Pinpoint the cell where the given text exists, returning its (x, y) midpoint coordinate. 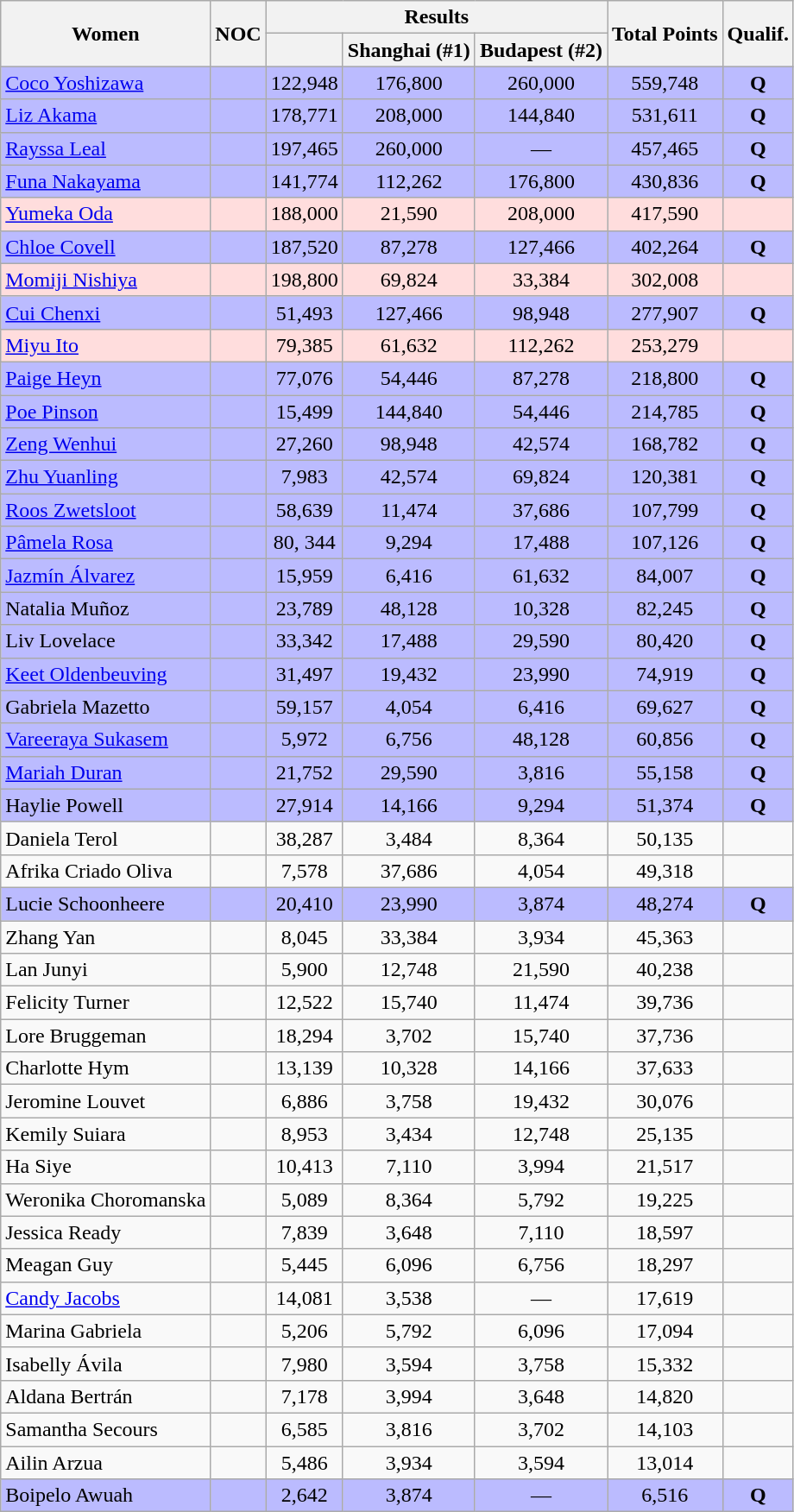
Poe Pinson (105, 412)
60,856 (665, 740)
77,076 (304, 378)
30,076 (665, 1101)
25,135 (665, 1134)
18,297 (665, 1265)
Pâmela Rosa (105, 543)
45,363 (665, 936)
Candy Jacobs (105, 1298)
50,135 (665, 838)
Momiji Nishiya (105, 280)
15,332 (665, 1364)
59,157 (304, 707)
253,279 (665, 345)
13,014 (665, 1463)
20,410 (304, 904)
Gabriela Mazetto (105, 707)
27,914 (304, 805)
Lan Junyi (105, 970)
80,420 (665, 641)
218,800 (665, 378)
14,820 (665, 1396)
5,445 (304, 1265)
2,642 (304, 1496)
21,752 (304, 772)
Charlotte Hym (105, 1068)
Ha Siye (105, 1167)
Liz Akama (105, 116)
37,633 (665, 1068)
80, 344 (304, 543)
5,206 (304, 1331)
214,785 (665, 412)
402,264 (665, 247)
NOC (238, 34)
7,983 (304, 477)
8,045 (304, 936)
Aldana Bertrán (105, 1396)
Haylie Powell (105, 805)
Samantha Secours (105, 1429)
141,774 (304, 181)
178,771 (304, 116)
168,782 (665, 444)
6,516 (665, 1496)
Funa Nakayama (105, 181)
39,736 (665, 1003)
51,374 (665, 805)
457,465 (665, 148)
Shanghai (#1) (409, 50)
15,959 (304, 576)
37,736 (665, 1036)
82,245 (665, 608)
Paige Heyn (105, 378)
27,260 (304, 444)
5,900 (304, 970)
531,611 (665, 116)
Zhu Yuanling (105, 477)
Zhang Yan (105, 936)
3,434 (409, 1134)
17,094 (665, 1331)
559,748 (665, 83)
Miyu Ito (105, 345)
21,517 (665, 1167)
Cui Chenxi (105, 312)
6,886 (304, 1101)
Coco Yoshizawa (105, 83)
23,789 (304, 608)
8,953 (304, 1134)
417,590 (665, 214)
33,342 (304, 641)
15,499 (304, 412)
Mariah Duran (105, 772)
Zeng Wenhui (105, 444)
7,178 (304, 1396)
84,007 (665, 576)
Ailin Arzua (105, 1463)
Felicity Turner (105, 1003)
40,238 (665, 970)
Lucie Schoonheere (105, 904)
58,639 (304, 510)
Natalia Muñoz (105, 608)
Meagan Guy (105, 1265)
7,578 (304, 871)
187,520 (304, 247)
14,103 (665, 1429)
69,627 (665, 707)
49,318 (665, 871)
Jeromine Louvet (105, 1101)
Lore Bruggeman (105, 1036)
Qualif. (758, 34)
12,522 (304, 1003)
5,089 (304, 1200)
302,008 (665, 280)
Women (105, 34)
Jazmín Álvarez (105, 576)
Kemily Suiara (105, 1134)
74,919 (665, 674)
107,126 (665, 543)
7,980 (304, 1364)
5,486 (304, 1463)
Total Points (665, 34)
48,274 (665, 904)
13,139 (304, 1068)
Daniela Terol (105, 838)
Afrika Criado Oliva (105, 871)
55,158 (665, 772)
Marina Gabriela (105, 1331)
198,800 (304, 280)
79,385 (304, 345)
17,619 (665, 1298)
6,585 (304, 1429)
19,225 (665, 1200)
3,484 (409, 838)
Results (437, 17)
Isabelly Ávila (105, 1364)
Rayssa Leal (105, 148)
10,413 (304, 1167)
Vareeraya Sukasem (105, 740)
Boipelo Awuah (105, 1496)
Keet Oldenbeuving (105, 674)
3,538 (409, 1298)
31,497 (304, 674)
Weronika Choromanska (105, 1200)
430,836 (665, 181)
5,972 (304, 740)
Roos Zwetsloot (105, 510)
Budapest (#2) (540, 50)
122,948 (304, 83)
18,294 (304, 1036)
Liv Lovelace (105, 641)
18,597 (665, 1232)
197,465 (304, 148)
277,907 (665, 312)
188,000 (304, 214)
Chloe Covell (105, 247)
120,381 (665, 477)
7,839 (304, 1232)
14,081 (304, 1298)
38,287 (304, 838)
107,799 (665, 510)
Jessica Ready (105, 1232)
51,493 (304, 312)
Yumeka Oda (105, 214)
